Find where the given text appears and provide that cell's center as (x, y) coordinate. 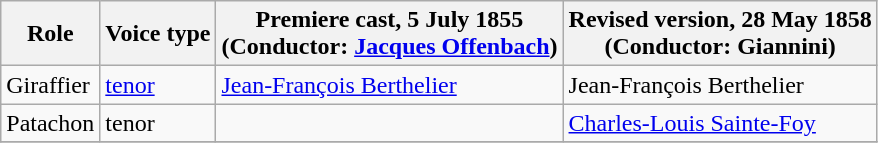
Role (50, 34)
Voice type (158, 34)
Patachon (50, 123)
Giraffier (50, 85)
Premiere cast, 5 July 1855(Conductor: Jacques Offenbach) (390, 34)
Revised version, 28 May 1858(Conductor: Giannini) (720, 34)
Charles-Louis Sainte-Foy (720, 123)
